Identify which cell holds the provided text, then report its [x, y] central coordinate. 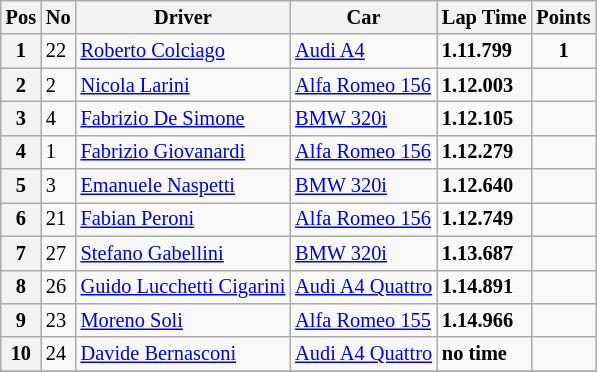
Roberto Colciago [184, 51]
22 [58, 51]
1.12.279 [484, 152]
21 [58, 219]
no time [484, 354]
Pos [21, 17]
1.12.003 [484, 85]
7 [21, 253]
Moreno Soli [184, 320]
1.11.799 [484, 51]
Nicola Larini [184, 85]
1.12.105 [484, 118]
27 [58, 253]
No [58, 17]
26 [58, 287]
6 [21, 219]
Driver [184, 17]
5 [21, 186]
1.12.749 [484, 219]
Points [563, 17]
Guido Lucchetti Cigarini [184, 287]
Alfa Romeo 155 [364, 320]
10 [21, 354]
24 [58, 354]
1.12.640 [484, 186]
Stefano Gabellini [184, 253]
Davide Bernasconi [184, 354]
Lap Time [484, 17]
1.14.891 [484, 287]
Fabrizio Giovanardi [184, 152]
9 [21, 320]
1.14.966 [484, 320]
Fabian Peroni [184, 219]
8 [21, 287]
Audi A4 [364, 51]
Emanuele Naspetti [184, 186]
23 [58, 320]
1.13.687 [484, 253]
Fabrizio De Simone [184, 118]
Car [364, 17]
